Scan for the cell matching the given text and deliver its [X, Y] coordinate at center. 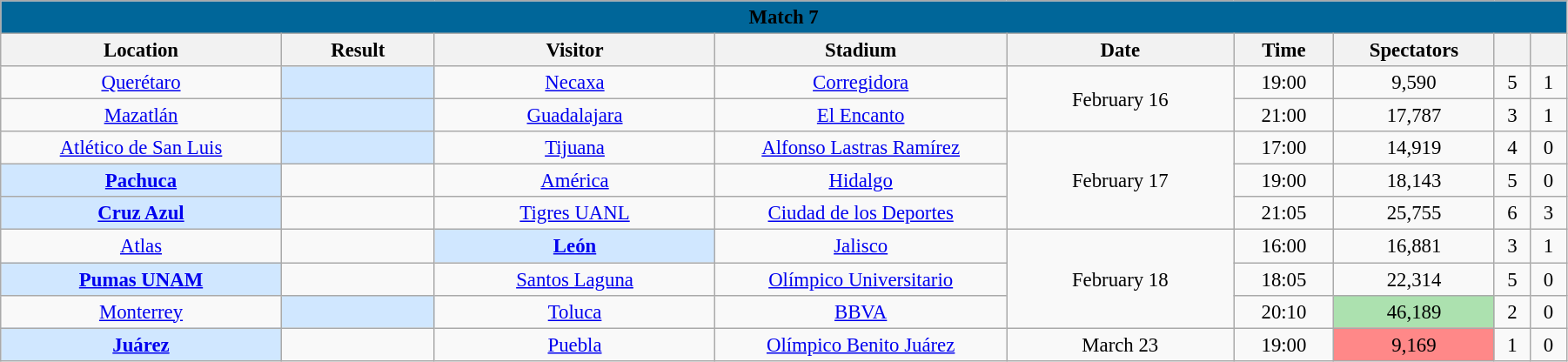
4 [1512, 148]
Puebla [574, 345]
Mazatlán [141, 116]
February 18 [1121, 278]
Santos Laguna [574, 279]
Cruz Azul [141, 213]
América [574, 181]
Spectators [1414, 50]
20:10 [1284, 312]
Tigres UANL [574, 213]
17:00 [1284, 148]
Stadium [861, 50]
Time [1284, 50]
18:05 [1284, 279]
21:00 [1284, 116]
February 17 [1121, 181]
Juárez [141, 345]
Tijuana [574, 148]
February 16 [1121, 99]
9,590 [1414, 83]
2 [1512, 312]
Olímpico Benito Juárez [861, 345]
Toluca [574, 312]
6 [1512, 213]
Querétaro [141, 83]
Corregidora [861, 83]
Olímpico Universitario [861, 279]
46,189 [1414, 312]
Necaxa [574, 83]
Result [358, 50]
Pumas UNAM [141, 279]
March 23 [1121, 345]
Ciudad de los Deportes [861, 213]
14,919 [1414, 148]
Monterrey [141, 312]
Hidalgo [861, 181]
9,169 [1414, 345]
18,143 [1414, 181]
Location [141, 50]
21:05 [1284, 213]
Pachuca [141, 181]
Date [1121, 50]
Match 7 [784, 17]
Jalisco [861, 246]
Guadalajara [574, 116]
León [574, 246]
Atlas [141, 246]
Visitor [574, 50]
BBVA [861, 312]
22,314 [1414, 279]
El Encanto [861, 116]
25,755 [1414, 213]
Alfonso Lastras Ramírez [861, 148]
Atlético de San Luis [141, 148]
17,787 [1414, 116]
16:00 [1284, 246]
16,881 [1414, 246]
